Provide the [X, Y] coordinate of the cell's center where the given text is located.  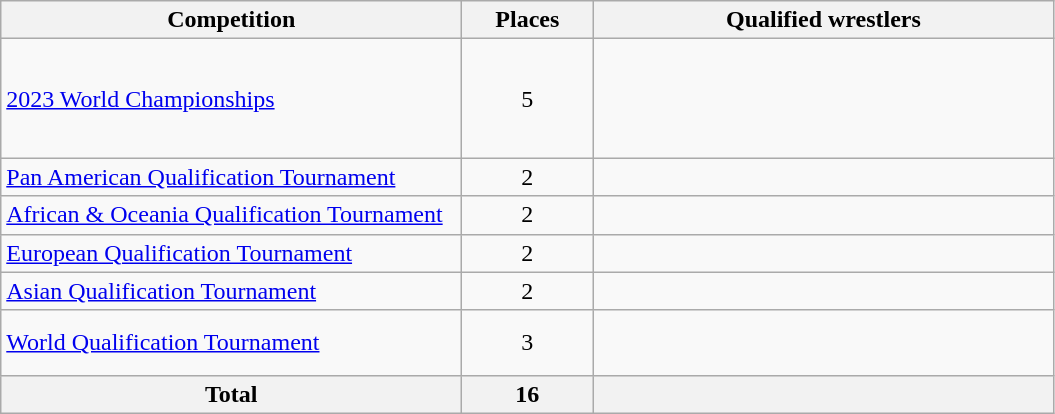
Total [232, 394]
World Qualification Tournament [232, 342]
European Qualification Tournament [232, 253]
Competition [232, 20]
Places [528, 20]
Pan American Qualification Tournament [232, 177]
5 [528, 98]
African & Oceania Qualification Tournament [232, 215]
16 [528, 394]
Qualified wrestlers [824, 20]
2023 World Championships [232, 98]
3 [528, 342]
Asian Qualification Tournament [232, 291]
